Extract the [x, y] coordinate from the center of the cell holding the provided text.  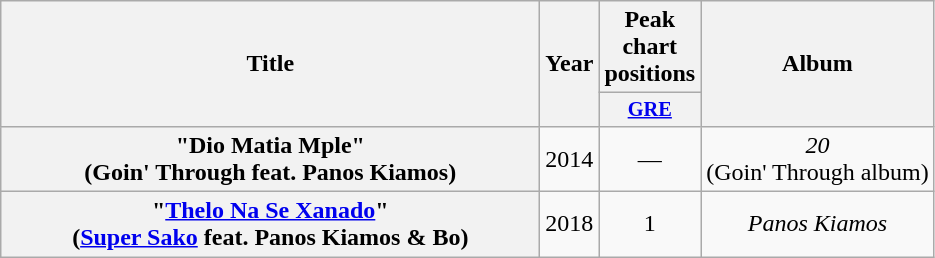
GRE [650, 110]
"Thelo Na Se Xanado"(Super Sako feat. Panos Kiamos & Bo) [270, 224]
— [650, 158]
"Dio Matia Mple"(Goin' Through feat. Panos Kiamos) [270, 158]
Title [270, 64]
Year [570, 64]
2018 [570, 224]
Album [818, 64]
2014 [570, 158]
20(Goin' Through album) [818, 158]
Peak chart positions [650, 47]
1 [650, 224]
Panos Kiamos [818, 224]
